Detect which cell encompasses the target text, then output its (X, Y) center coordinate. 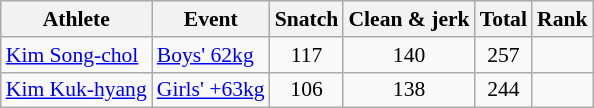
Clean & jerk (408, 19)
257 (504, 55)
106 (307, 90)
Kim Kuk-hyang (76, 90)
244 (504, 90)
Event (211, 19)
Girls' +63kg (211, 90)
Boys' 62kg (211, 55)
Rank (562, 19)
117 (307, 55)
138 (408, 90)
140 (408, 55)
Kim Song-chol (76, 55)
Snatch (307, 19)
Total (504, 19)
Athlete (76, 19)
